From the cell containing the given text, extract its center point as (x, y) coordinate. 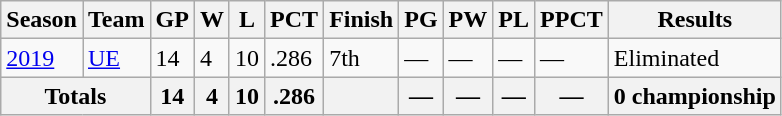
L (246, 20)
Results (694, 20)
PPCT (572, 20)
UE (116, 58)
PG (421, 20)
PL (514, 20)
7th (362, 58)
2019 (42, 58)
W (212, 20)
PW (468, 20)
Finish (362, 20)
0 championship (694, 96)
Totals (76, 96)
Season (42, 20)
PCT (294, 20)
Team (116, 20)
Eliminated (694, 58)
GP (172, 20)
